Provide the (x, y) coordinate of the cell's center where the given text is located.  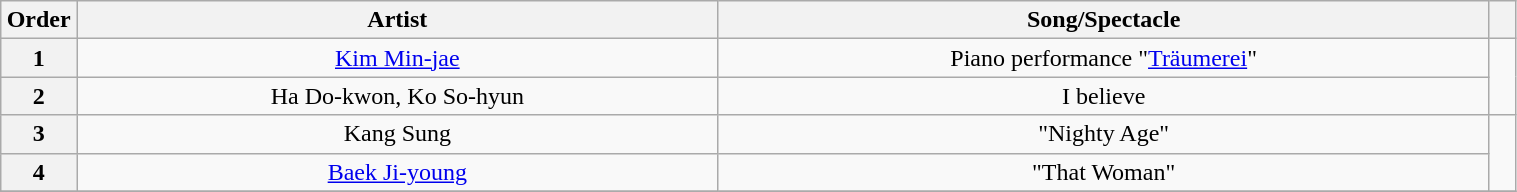
Artist (397, 20)
Piano performance "Träumerei" (1104, 58)
"That Woman" (1104, 172)
Song/Spectacle (1104, 20)
1 (39, 58)
Kim Min-jae (397, 58)
"Nighty Age" (1104, 134)
Ha Do-kwon, Ko So-hyun (397, 96)
Baek Ji-young (397, 172)
Order (39, 20)
3 (39, 134)
I believe (1104, 96)
Kang Sung (397, 134)
2 (39, 96)
4 (39, 172)
